Find where the given text appears and provide that cell's center as (X, Y) coordinate. 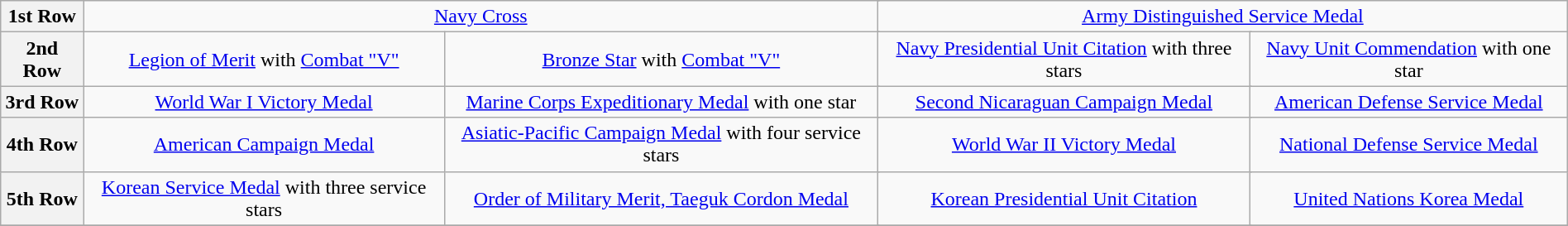
Army Distinguished Service Medal (1223, 17)
Marine Corps Expeditionary Medal with one star (661, 102)
Order of Military Merit, Taeguk Cordon Medal (661, 199)
World War I Victory Medal (264, 102)
Korean Presidential Unit Citation (1064, 199)
3rd Row (42, 102)
Navy Cross (481, 17)
United Nations Korea Medal (1408, 199)
National Defense Service Medal (1408, 144)
Legion of Merit with Combat "V" (264, 60)
1st Row (42, 17)
Korean Service Medal with three service stars (264, 199)
Navy Unit Commendation with one star (1408, 60)
American Campaign Medal (264, 144)
Asiatic-Pacific Campaign Medal with four service stars (661, 144)
4th Row (42, 144)
2nd Row (42, 60)
Second Nicaraguan Campaign Medal (1064, 102)
American Defense Service Medal (1408, 102)
Bronze Star with Combat "V" (661, 60)
5th Row (42, 199)
World War II Victory Medal (1064, 144)
Navy Presidential Unit Citation with three stars (1064, 60)
